Extract the [x, y] coordinate from the center of the cell holding the provided text.  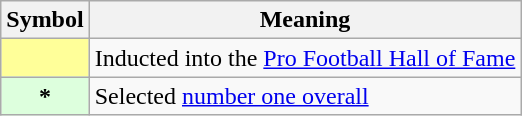
Symbol [45, 20]
Selected number one overall [305, 96]
* [45, 96]
Meaning [305, 20]
Inducted into the Pro Football Hall of Fame [305, 58]
